Output the [x, y] coordinate of the center of the cell containing the given text.  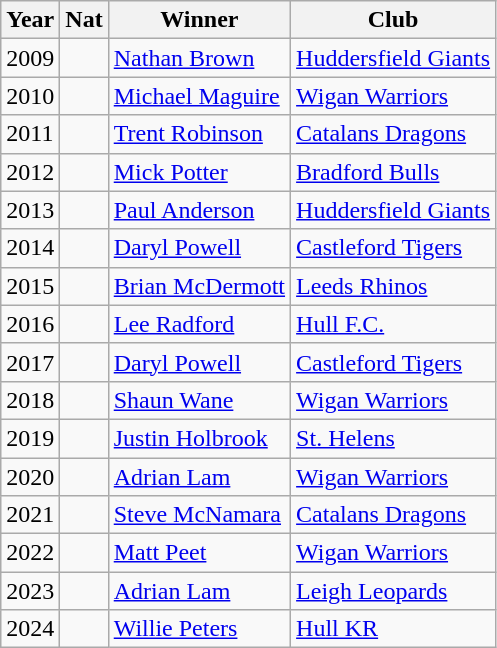
Lee Radford [199, 324]
Hull F.C. [394, 324]
Club [394, 20]
Leigh Leopards [394, 591]
2017 [30, 362]
Steve McNamara [199, 515]
2019 [30, 438]
2022 [30, 553]
2014 [30, 248]
Mick Potter [199, 172]
Nat [84, 20]
2024 [30, 629]
2021 [30, 515]
Brian McDermott [199, 286]
Winner [199, 20]
2013 [30, 210]
Bradford Bulls [394, 172]
Justin Holbrook [199, 438]
2009 [30, 58]
Year [30, 20]
St. Helens [394, 438]
Trent Robinson [199, 134]
2018 [30, 400]
2010 [30, 96]
2023 [30, 591]
2015 [30, 286]
Michael Maguire [199, 96]
Paul Anderson [199, 210]
Hull KR [394, 629]
Leeds Rhinos [394, 286]
2011 [30, 134]
2012 [30, 172]
2020 [30, 477]
Nathan Brown [199, 58]
2016 [30, 324]
Shaun Wane [199, 400]
Matt Peet [199, 553]
Willie Peters [199, 629]
